Determine the (x, y) coordinate at the center of the cell enclosing the given text.  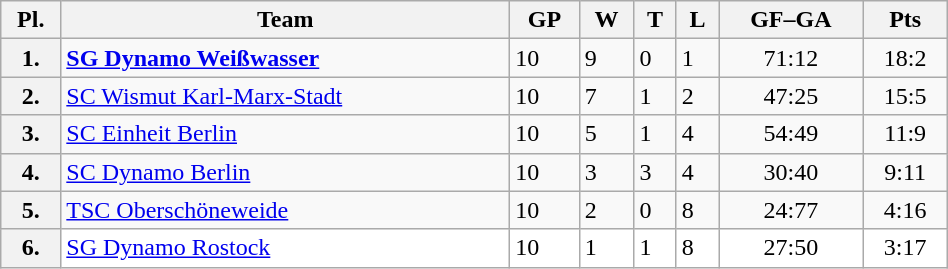
71:12 (792, 58)
Team (286, 20)
3:17 (905, 248)
W (606, 20)
5. (31, 210)
Pts (905, 20)
15:5 (905, 96)
Pl. (31, 20)
L (697, 20)
54:49 (792, 134)
GP (544, 20)
SG Dynamo Rostock (286, 248)
9:11 (905, 172)
SC Wismut Karl-Marx-Stadt (286, 96)
6. (31, 248)
1. (31, 58)
11:9 (905, 134)
TSC Oberschöneweide (286, 210)
47:25 (792, 96)
9 (606, 58)
18:2 (905, 58)
4. (31, 172)
30:40 (792, 172)
T (655, 20)
7 (606, 96)
SC Dynamo Berlin (286, 172)
27:50 (792, 248)
24:77 (792, 210)
SG Dynamo Weißwasser (286, 58)
GF–GA (792, 20)
2. (31, 96)
SC Einheit Berlin (286, 134)
5 (606, 134)
4:16 (905, 210)
3. (31, 134)
